Determine the (x, y) coordinate at the center of the cell enclosing the given text.  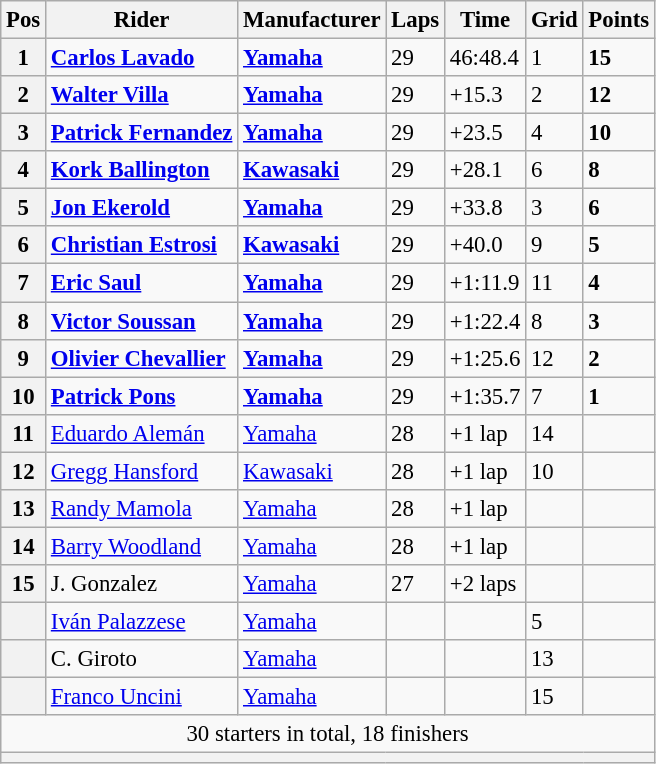
Gregg Hansford (142, 471)
Walter Villa (142, 95)
+40.0 (486, 245)
Eduardo Alemán (142, 433)
Manufacturer (312, 20)
+15.3 (486, 95)
Eric Saul (142, 283)
+33.8 (486, 208)
Rider (142, 20)
Patrick Pons (142, 396)
Pos (24, 20)
Barry Woodland (142, 546)
+1:25.6 (486, 358)
Franco Uncini (142, 697)
Jon Ekerold (142, 208)
46:48.4 (486, 58)
30 starters in total, 18 finishers (328, 734)
Laps (416, 20)
Iván Palazzese (142, 621)
Randy Mamola (142, 509)
+1:11.9 (486, 283)
Patrick Fernandez (142, 133)
Victor Soussan (142, 321)
+28.1 (486, 170)
Olivier Chevallier (142, 358)
+23.5 (486, 133)
Kork Ballington (142, 170)
+1:22.4 (486, 321)
Christian Estrosi (142, 245)
Grid (554, 20)
+1:35.7 (486, 396)
C. Giroto (142, 659)
27 (416, 584)
Points (618, 20)
+2 laps (486, 584)
Carlos Lavado (142, 58)
Time (486, 20)
J. Gonzalez (142, 584)
